Provide the (x, y) coordinate of the cell's center where the given text is located.  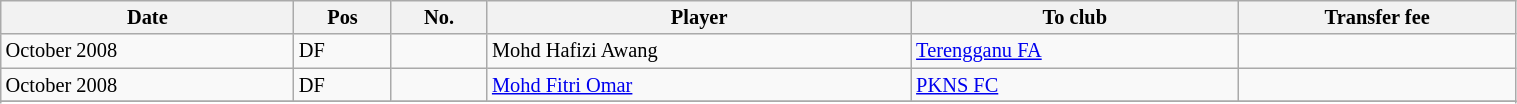
PKNS FC (1074, 85)
Mohd Fitri Omar (699, 85)
Terengganu FA (1074, 51)
Date (148, 17)
Pos (342, 17)
Mohd Hafizi Awang (699, 51)
No. (439, 17)
Player (699, 17)
Transfer fee (1377, 17)
To club (1074, 17)
